Detect which cell encompasses the target text, then output its [x, y] center coordinate. 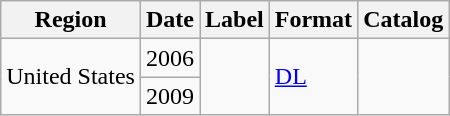
United States [71, 77]
2006 [170, 58]
Date [170, 20]
Catalog [404, 20]
Label [235, 20]
2009 [170, 96]
DL [313, 77]
Format [313, 20]
Region [71, 20]
